Search for the cell housing the specified text and yield its (X, Y) center coordinate. 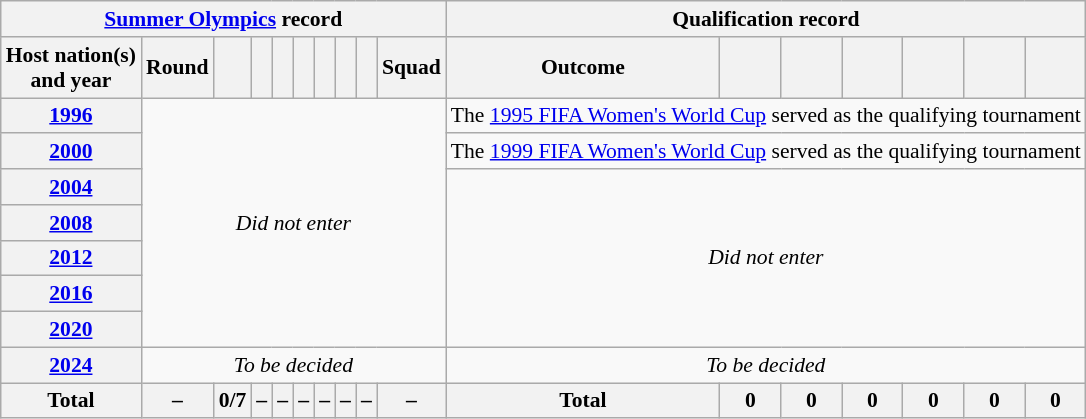
0/7 (233, 401)
The 1995 FIFA Women's World Cup served as the qualifying tournament (766, 116)
2020 (71, 330)
Host nation(s)and year (71, 68)
The 1999 FIFA Women's World Cup served as the qualifying tournament (766, 152)
Outcome (583, 68)
Summer Olympics record (224, 19)
2024 (71, 365)
2000 (71, 152)
1996 (71, 116)
2012 (71, 258)
Round (178, 68)
2008 (71, 223)
Squad (412, 68)
Qualification record (766, 19)
2016 (71, 294)
2004 (71, 187)
